Extract the [X, Y] coordinate from the center of the cell holding the provided text.  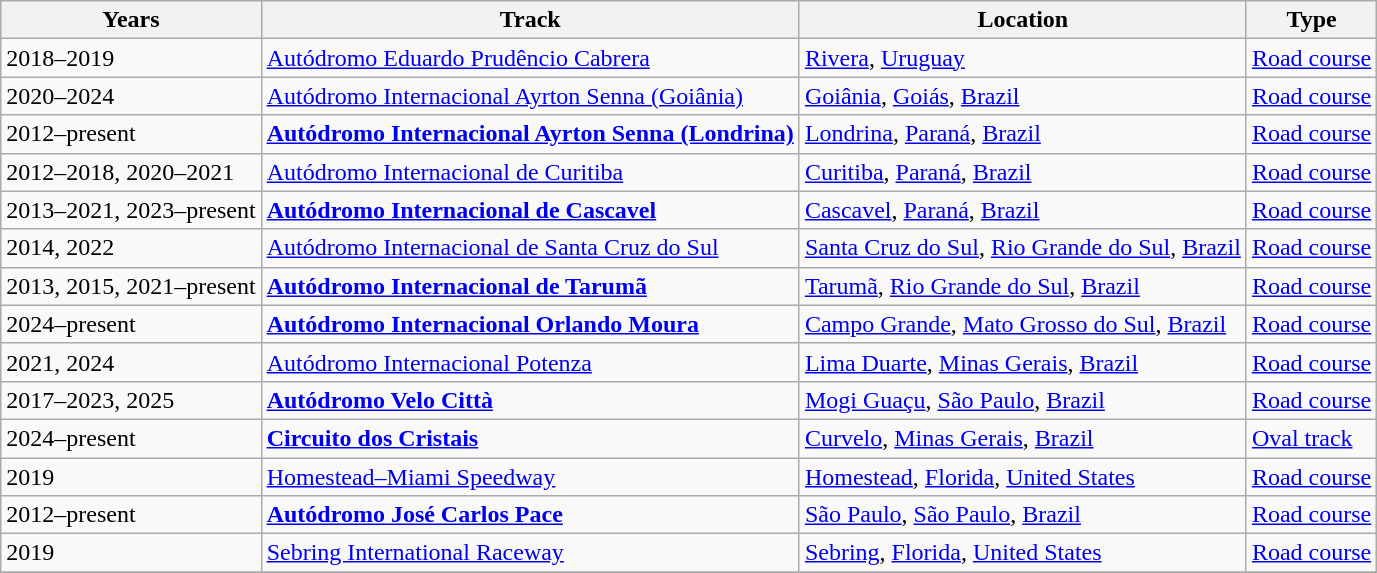
Oval track [1311, 438]
Autódromo Internacional Orlando Moura [530, 324]
Circuito dos Cristais [530, 438]
2017–2023, 2025 [131, 400]
Goiânia, Goiás, Brazil [1022, 96]
Mogi Guaçu, São Paulo, Brazil [1022, 400]
Londrina, Paraná, Brazil [1022, 134]
Curitiba, Paraná, Brazil [1022, 172]
Homestead–Miami Speedway [530, 477]
Santa Cruz do Sul, Rio Grande do Sul, Brazil [1022, 248]
Lima Duarte, Minas Gerais, Brazil [1022, 362]
2013, 2015, 2021–present [131, 286]
Autódromo Internacional de Tarumã [530, 286]
Location [1022, 20]
Curvelo, Minas Gerais, Brazil [1022, 438]
Years [131, 20]
Track [530, 20]
Autódromo Eduardo Prudêncio Cabrera [530, 58]
Autódromo Internacional de Curitiba [530, 172]
Autódromo Internacional Potenza [530, 362]
Autódromo Velo Città [530, 400]
São Paulo, São Paulo, Brazil [1022, 515]
Homestead, Florida, United States [1022, 477]
2018–2019 [131, 58]
2012–2018, 2020–2021 [131, 172]
2013–2021, 2023–present [131, 210]
Autódromo Internacional de Santa Cruz do Sul [530, 248]
Cascavel, Paraná, Brazil [1022, 210]
Campo Grande, Mato Grosso do Sul, Brazil [1022, 324]
2014, 2022 [131, 248]
Autódromo Internacional de Cascavel [530, 210]
Autódromo Internacional Ayrton Senna (Londrina) [530, 134]
2020–2024 [131, 96]
2021, 2024 [131, 362]
Sebring, Florida, United States [1022, 553]
Autódromo Internacional Ayrton Senna (Goiânia) [530, 96]
Type [1311, 20]
Autódromo José Carlos Pace [530, 515]
Sebring International Raceway [530, 553]
Tarumã, Rio Grande do Sul, Brazil [1022, 286]
Rivera, Uruguay [1022, 58]
